Detect which cell encompasses the target text, then output its [x, y] center coordinate. 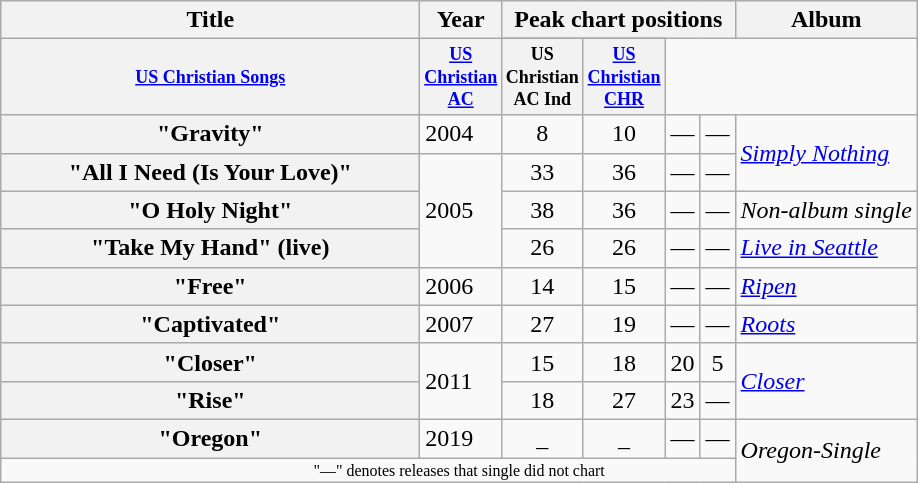
"Free" [210, 286]
Peak chart positions [619, 20]
2007 [461, 324]
2006 [461, 286]
2011 [461, 381]
2005 [461, 210]
Closer [826, 381]
"Closer" [210, 362]
US Christian Songs [210, 77]
33 [543, 172]
"O Holy Night" [210, 210]
Non-album single [826, 210]
19 [624, 324]
"Captivated" [210, 324]
US Christian AC [461, 77]
23 [682, 400]
8 [543, 134]
5 [718, 362]
20 [682, 362]
US Christian CHR [624, 77]
2019 [461, 438]
10 [624, 134]
"—" denotes releases that single did not chart [460, 470]
"All I Need (Is Your Love)" [210, 172]
"Oregon" [210, 438]
Live in Seattle [826, 248]
Simply Nothing [826, 153]
Roots [826, 324]
14 [543, 286]
"Take My Hand" (live) [210, 248]
Title [210, 20]
2004 [461, 134]
Year [461, 20]
"Gravity" [210, 134]
Album [826, 20]
Oregon-Single [826, 450]
38 [543, 210]
"Rise" [210, 400]
US Christian AC Ind [543, 77]
Ripen [826, 286]
